Determine the [x, y] coordinate at the center of the cell enclosing the given text.  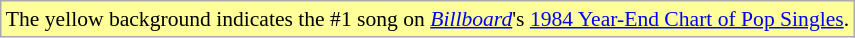
The yellow background indicates the #1 song on Billboard's 1984 Year-End Chart of Pop Singles. [428, 19]
